Scan for the cell matching the given text and deliver its [x, y] coordinate at center. 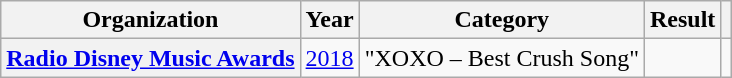
Radio Disney Music Awards [150, 58]
2018 [330, 58]
Organization [150, 20]
Category [502, 20]
Result [682, 20]
Year [330, 20]
"XOXO – Best Crush Song" [502, 58]
